For the text-containing cell, return its midpoint in (X, Y) coordinate format. 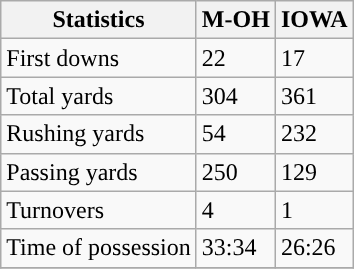
304 (236, 96)
1 (314, 210)
IOWA (314, 20)
17 (314, 58)
129 (314, 172)
Total yards (99, 96)
Passing yards (99, 172)
Time of possession (99, 248)
M-OH (236, 20)
Statistics (99, 20)
First downs (99, 58)
Rushing yards (99, 134)
33:34 (236, 248)
232 (314, 134)
250 (236, 172)
26:26 (314, 248)
4 (236, 210)
22 (236, 58)
Turnovers (99, 210)
54 (236, 134)
361 (314, 96)
